Determine the (X, Y) coordinate at the center of the cell enclosing the given text.  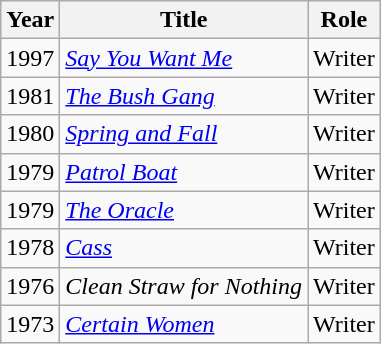
Year (30, 20)
1978 (30, 248)
Spring and Fall (184, 134)
Title (184, 20)
Patrol Boat (184, 172)
1973 (30, 324)
1976 (30, 286)
The Oracle (184, 210)
The Bush Gang (184, 96)
Certain Women (184, 324)
Say You Want Me (184, 58)
1980 (30, 134)
Clean Straw for Nothing (184, 286)
1981 (30, 96)
Role (344, 20)
1997 (30, 58)
Cass (184, 248)
